For the text-containing cell, return its midpoint in (X, Y) coordinate format. 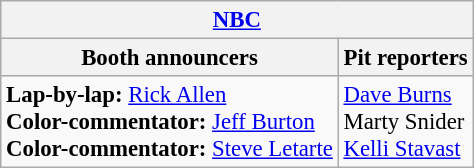
Dave BurnsMarty SniderKelli Stavast (406, 122)
NBC (237, 20)
Lap-by-lap: Rick AllenColor-commentator: Jeff BurtonColor-commentator: Steve Letarte (170, 122)
Booth announcers (170, 58)
Pit reporters (406, 58)
